Return [x, y] of the center of cell containing provided text 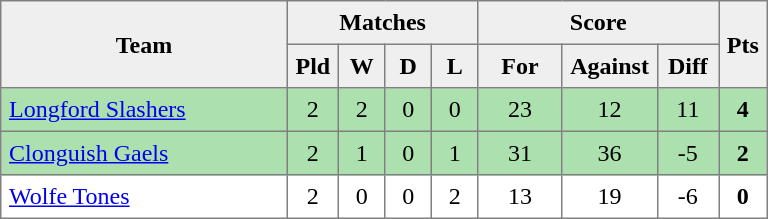
-6 [688, 197]
13 [520, 197]
Team [144, 44]
W [361, 66]
11 [688, 110]
For [520, 66]
4 [743, 110]
L [454, 66]
Clonguish Gaels [144, 153]
12 [610, 110]
Matches [382, 23]
19 [610, 197]
D [408, 66]
Score [598, 23]
-5 [688, 153]
Against [610, 66]
Pts [743, 44]
Diff [688, 66]
36 [610, 153]
31 [520, 153]
Pld [312, 66]
Longford Slashers [144, 110]
Wolfe Tones [144, 197]
23 [520, 110]
